Find where the given text appears and provide that cell's center as [X, Y] coordinate. 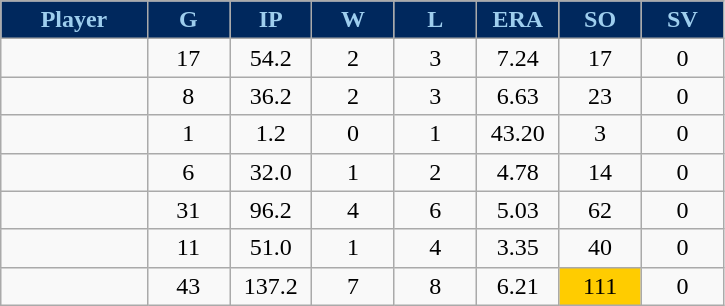
23 [600, 96]
3.35 [518, 248]
40 [600, 248]
51.0 [271, 248]
137.2 [271, 286]
14 [600, 172]
111 [600, 286]
Player [74, 20]
31 [188, 210]
62 [600, 210]
SV [682, 20]
43 [188, 286]
54.2 [271, 58]
7.24 [518, 58]
5.03 [518, 210]
ERA [518, 20]
7 [353, 286]
43.20 [518, 134]
4.78 [518, 172]
32.0 [271, 172]
96.2 [271, 210]
W [353, 20]
36.2 [271, 96]
SO [600, 20]
11 [188, 248]
6.63 [518, 96]
IP [271, 20]
G [188, 20]
6.21 [518, 286]
L [435, 20]
1.2 [271, 134]
